Locate the cell with the specified text and output its (X, Y) center coordinate. 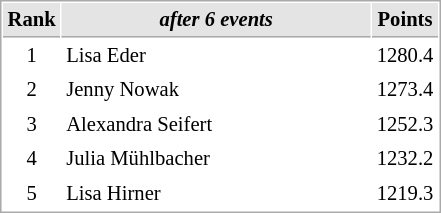
3 (32, 124)
Rank (32, 20)
1232.2 (405, 158)
Jenny Nowak (216, 90)
1273.4 (405, 90)
Alexandra Seifert (216, 124)
5 (32, 194)
Julia Mühlbacher (216, 158)
Lisa Hirner (216, 194)
1280.4 (405, 56)
4 (32, 158)
Lisa Eder (216, 56)
1252.3 (405, 124)
after 6 events (216, 20)
2 (32, 90)
1 (32, 56)
Points (405, 20)
1219.3 (405, 194)
